Find where the given text appears and provide that cell's center as (x, y) coordinate. 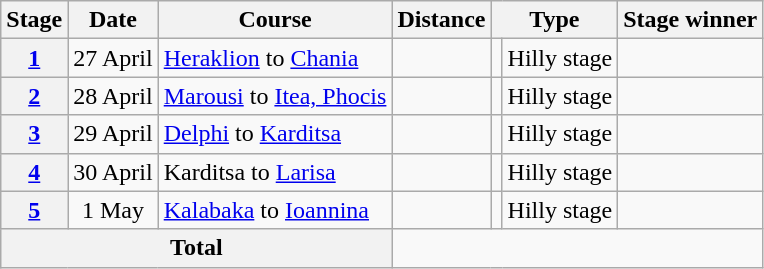
Type (554, 20)
Heraklion to Chania (275, 58)
3 (34, 134)
Stage winner (690, 20)
Delphi to Karditsa (275, 134)
Marousi to Itea, Phocis (275, 96)
1 May (113, 210)
1 (34, 58)
Distance (442, 20)
28 April (113, 96)
Course (275, 20)
30 April (113, 172)
Kalabaka to Ioannina (275, 210)
4 (34, 172)
Karditsa to Larisa (275, 172)
Stage (34, 20)
5 (34, 210)
2 (34, 96)
27 April (113, 58)
29 April (113, 134)
Date (113, 20)
Total (196, 248)
